Find where the given text appears and provide that cell's center as (X, Y) coordinate. 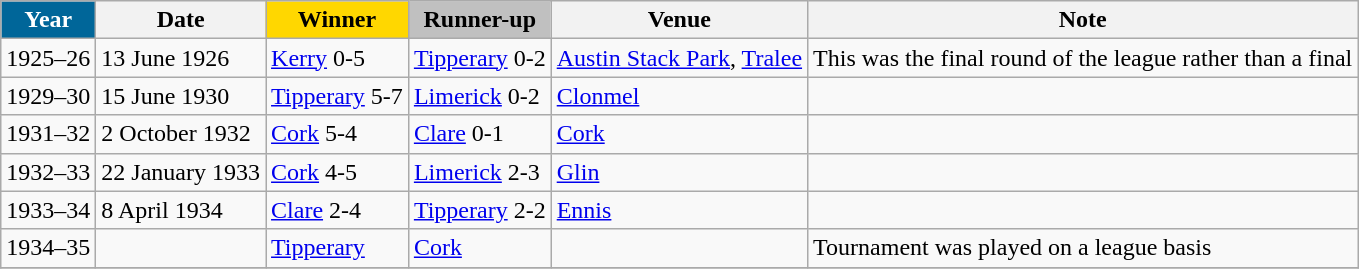
Cork 5-4 (338, 134)
13 June 1926 (181, 58)
Year (48, 20)
Ennis (679, 210)
Cork 4-5 (338, 172)
Tipperary 5-7 (338, 96)
22 January 1933 (181, 172)
Austin Stack Park, Tralee (679, 58)
Limerick 0-2 (480, 96)
Tipperary 2-2 (480, 210)
Tipperary (338, 248)
Limerick 2-3 (480, 172)
Glin (679, 172)
Tournament was played on a league basis (1083, 248)
Clonmel (679, 96)
1929–30 (48, 96)
This was the final round of the league rather than a final (1083, 58)
8 April 1934 (181, 210)
Venue (679, 20)
Clare 0-1 (480, 134)
Runner-up (480, 20)
1934–35 (48, 248)
Tipperary 0-2 (480, 58)
Date (181, 20)
1925–26 (48, 58)
Clare 2-4 (338, 210)
2 October 1932 (181, 134)
Winner (338, 20)
1933–34 (48, 210)
Note (1083, 20)
1932–33 (48, 172)
15 June 1930 (181, 96)
1931–32 (48, 134)
Kerry 0-5 (338, 58)
